Detect which cell encompasses the target text, then output its (x, y) center coordinate. 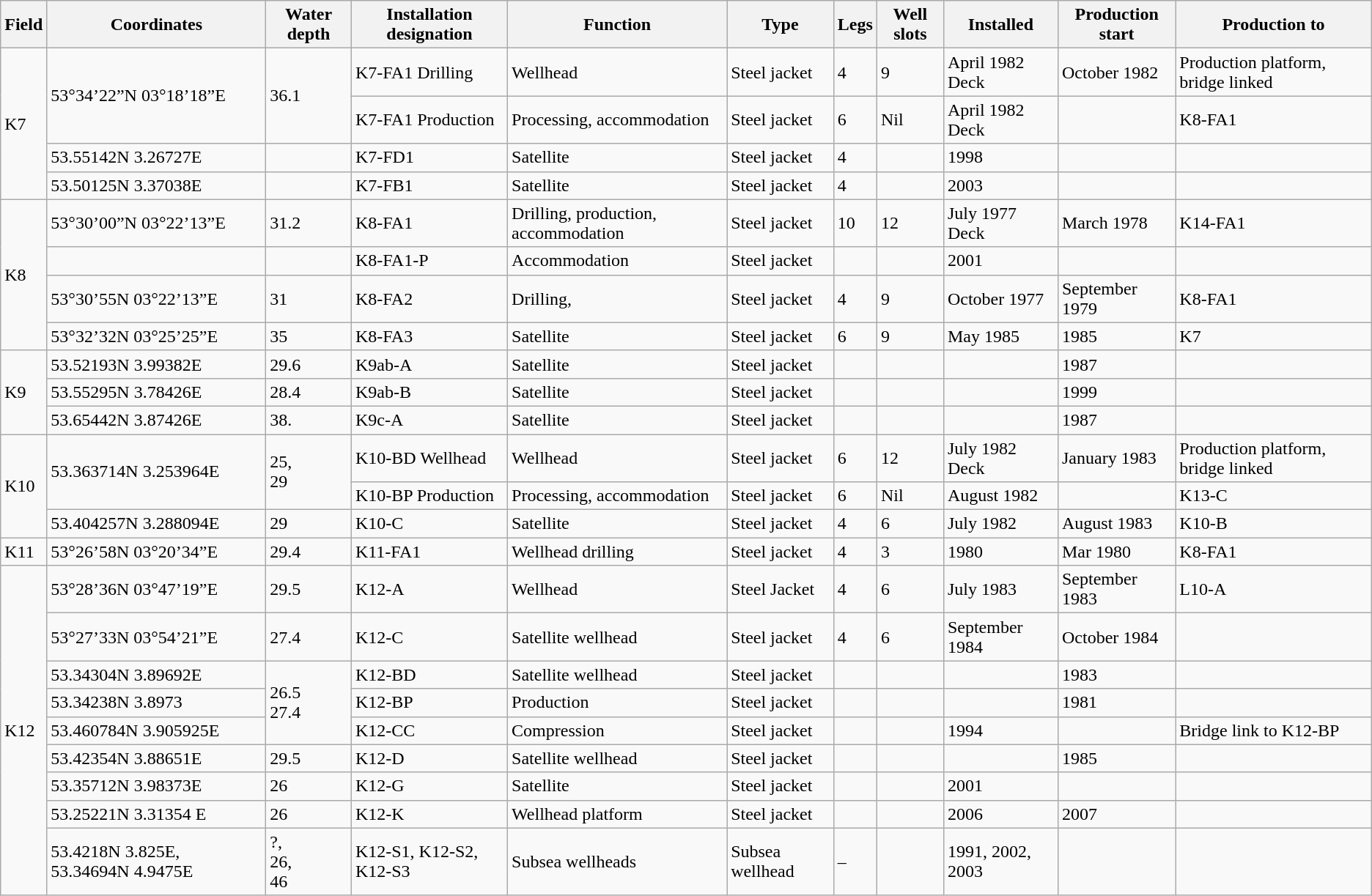
Wellhead drilling (617, 552)
October 1982 (1116, 72)
Production (617, 703)
53.34238N 3.8973 (157, 703)
July 1982 Deck (1000, 457)
K12-CC (429, 730)
2006 (1000, 814)
September 1979 (1116, 299)
K10-B (1274, 524)
53.52193N 3.99382E (157, 364)
Production to (1274, 25)
Water depth (309, 25)
Subsea wellheads (617, 862)
Function (617, 25)
K8-FA2 (429, 299)
53°30’55N 03°22’13”E (157, 299)
July 1983 (1000, 589)
Installed (1000, 25)
Accommodation (617, 261)
L10-A (1274, 589)
29.4 (309, 552)
K12-S1, K12-S2, K12-S3 (429, 862)
53°28’36N 03°47’19”E (157, 589)
K12-C (429, 637)
53°34’22”N 03°18’18”E (157, 96)
K12-D (429, 758)
53.404257N 3.288094E (157, 524)
March 1978 (1116, 223)
53.65442N 3.87426E (157, 420)
53.25221N 3.31354 E (157, 814)
53.42354N 3.88651E (157, 758)
28.4 (309, 392)
Mar 1980 (1116, 552)
53°32’32N 03°25’25”E (157, 336)
53°30’00”N 03°22’13”E (157, 223)
36.1 (309, 96)
September 1984 (1000, 637)
1981 (1116, 703)
K12-G (429, 786)
Steel Jacket (781, 589)
31 (309, 299)
29 (309, 524)
K9ab-A (429, 364)
K10-BP Production (429, 496)
29.6 (309, 364)
1991, 2002, 2003 (1000, 862)
K12-BD (429, 675)
K8 (23, 275)
35 (309, 336)
Production start (1116, 25)
53.460784N 3.905925E (157, 730)
53.55142N 3.26727E (157, 158)
K12 (23, 731)
1980 (1000, 552)
October 1977 (1000, 299)
53.50125N 3.37038E (157, 185)
K12-BP (429, 703)
2007 (1116, 814)
Field (23, 25)
53.35712N 3.98373E (157, 786)
1999 (1116, 392)
K10-BD Wellhead (429, 457)
K10-C (429, 524)
K12-A (429, 589)
31.2 (309, 223)
K14-FA1 (1274, 223)
July 1982 (1000, 524)
53.55295N 3.78426E (157, 392)
January 1983 (1116, 457)
K7-FA1 Drilling (429, 72)
Installation designation (429, 25)
1994 (1000, 730)
K12-K (429, 814)
K7-FB1 (429, 185)
Legs (855, 25)
53°27’33N 03°54’21”E (157, 637)
K8-FA1-P (429, 261)
K11 (23, 552)
1983 (1116, 675)
K7-FD1 (429, 158)
25,29 (309, 472)
53.363714N 3.253964E (157, 472)
Compression (617, 730)
K9ab-B (429, 392)
K11-FA1 (429, 552)
July 1977 Deck (1000, 223)
Subsea wellhead (781, 862)
August 1983 (1116, 524)
August 1982 (1000, 496)
K7-FA1 Production (429, 120)
53.4218N 3.825E, 53.34694N 4.9475E (157, 862)
Drilling, production, accommodation (617, 223)
26.527.4 (309, 703)
– (855, 862)
Well slots (910, 25)
10 (855, 223)
53°26’58N 03°20’34”E (157, 552)
K8-FA3 (429, 336)
May 1985 (1000, 336)
2003 (1000, 185)
3 (910, 552)
1998 (1000, 158)
K9 (23, 392)
Wellhead platform (617, 814)
Bridge link to K12-BP (1274, 730)
Type (781, 25)
K13-C (1274, 496)
53.34304N 3.89692E (157, 675)
Drilling, (617, 299)
K9c-A (429, 420)
?,26,46 (309, 862)
38. (309, 420)
Coordinates (157, 25)
27.4 (309, 637)
K10 (23, 485)
October 1984 (1116, 637)
September 1983 (1116, 589)
